Capture the cell that displays the provided text and extract its (x, y) central coordinate. 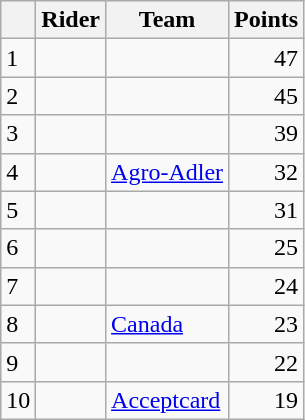
3 (18, 134)
Points (266, 20)
25 (266, 248)
Agro-Adler (168, 172)
10 (18, 400)
2 (18, 96)
23 (266, 324)
31 (266, 210)
4 (18, 172)
6 (18, 248)
1 (18, 58)
24 (266, 286)
39 (266, 134)
47 (266, 58)
Team (168, 20)
9 (18, 362)
8 (18, 324)
Rider (71, 20)
22 (266, 362)
Acceptcard (168, 400)
32 (266, 172)
45 (266, 96)
19 (266, 400)
5 (18, 210)
Canada (168, 324)
7 (18, 286)
